Locate the cell with the specified text and output its (X, Y) center coordinate. 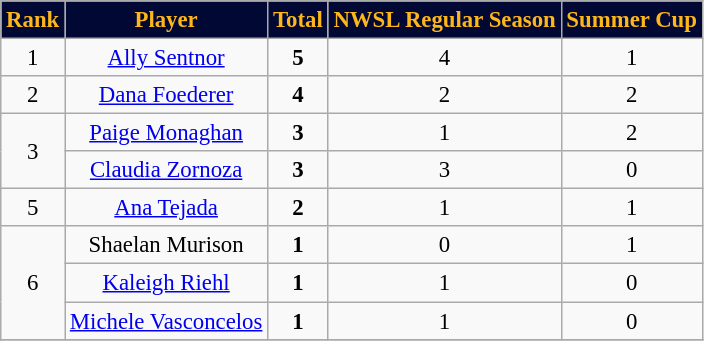
Ally Sentnor (166, 58)
Player (166, 20)
Kaleigh Riehl (166, 283)
Michele Vasconcelos (166, 321)
Total (298, 20)
Ana Tejada (166, 208)
Claudia Zornoza (166, 170)
NWSL Regular Season (444, 20)
Dana Foederer (166, 95)
6 (33, 282)
Rank (33, 20)
Summer Cup (632, 20)
Shaelan Murison (166, 245)
Paige Monaghan (166, 133)
